Provide the [X, Y] coordinate of the cell's center where the given text is located.  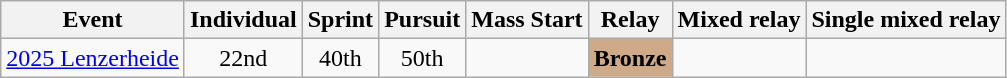
Relay [630, 20]
22nd [243, 58]
40th [340, 58]
Mixed relay [739, 20]
Pursuit [422, 20]
Bronze [630, 58]
Single mixed relay [906, 20]
2025 Lenzerheide [93, 58]
Mass Start [527, 20]
Sprint [340, 20]
50th [422, 58]
Event [93, 20]
Individual [243, 20]
